From the cell containing the given text, extract its center point as (X, Y) coordinate. 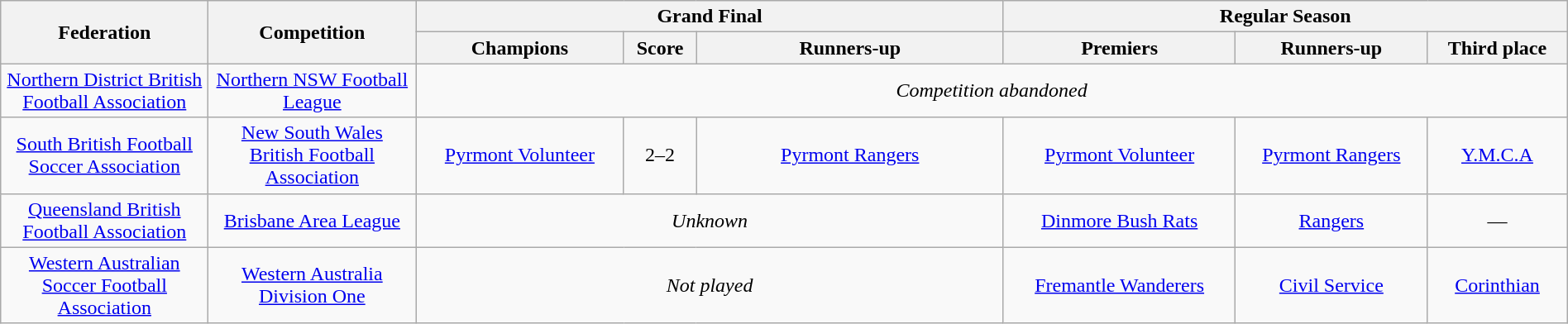
Civil Service (1331, 285)
Dinmore Bush Rats (1120, 220)
Rangers (1331, 220)
Competition abandoned (992, 91)
Unknown (710, 220)
Brisbane Area League (313, 220)
Grand Final (710, 17)
Premiers (1120, 48)
Fremantle Wanderers (1120, 285)
Score (660, 48)
South British Football Soccer Association (104, 155)
Champions (519, 48)
Queensland British Football Association (104, 220)
Federation (104, 32)
Third place (1498, 48)
Northern District British Football Association (104, 91)
Not played (710, 285)
2–2 (660, 155)
Regular Season (1285, 17)
Competition (313, 32)
— (1498, 220)
New South Wales British Football Association (313, 155)
Y.M.C.A (1498, 155)
Western Australian Soccer Football Association (104, 285)
Northern NSW Football League (313, 91)
Western Australia Division One (313, 285)
Corinthian (1498, 285)
